For the text-containing cell, return its midpoint in (x, y) coordinate format. 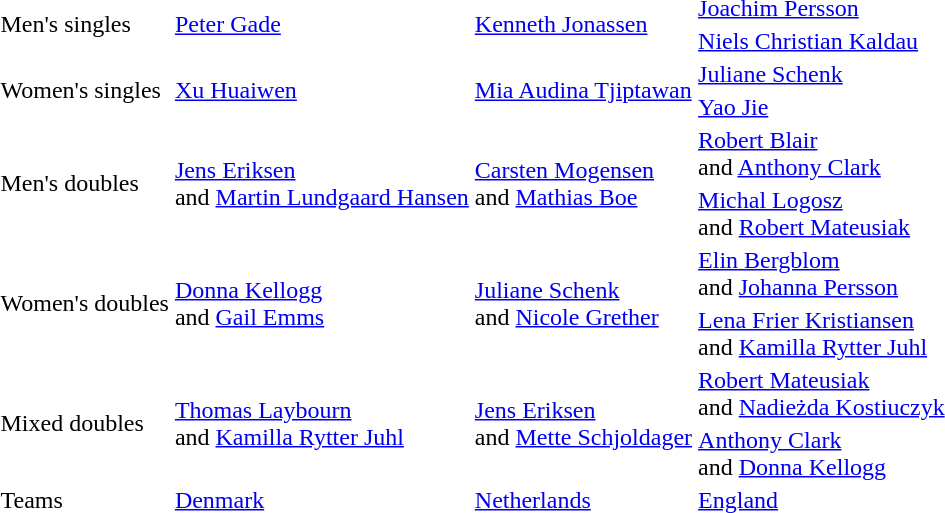
Jens Eriksenand Martin Lundgaard Hansen (322, 184)
Donna Kelloggand Gail Emms (322, 304)
Mia Audina Tjiptawan (583, 90)
Juliane Schenkand Nicole Grether (583, 304)
Carsten Mogensenand Mathias Boe (583, 184)
Thomas Laybournand Kamilla Rytter Juhl (322, 424)
Jens Eriksenand Mette Schjoldager (583, 424)
Xu Huaiwen (322, 90)
